Provide the (X, Y) coordinate of the cell's center where the given text is located.  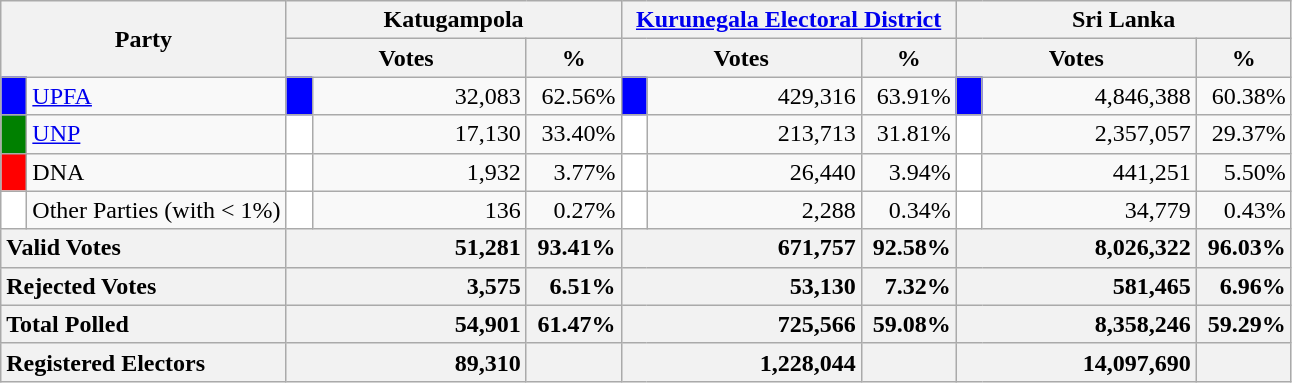
Valid Votes (144, 248)
Party (144, 39)
6.51% (574, 286)
63.91% (908, 96)
0.34% (908, 210)
DNA (156, 172)
1,932 (419, 172)
53,130 (741, 286)
8,358,246 (1076, 324)
Other Parties (with < 1%) (156, 210)
92.58% (908, 248)
Rejected Votes (144, 286)
Total Polled (144, 324)
32,083 (419, 96)
33.40% (574, 134)
3,575 (406, 286)
59.08% (908, 324)
Katugampola (454, 20)
Registered Electors (144, 362)
51,281 (406, 248)
7.32% (908, 286)
93.41% (574, 248)
14,097,690 (1076, 362)
1,228,044 (741, 362)
UPFA (156, 96)
60.38% (1244, 96)
581,465 (1076, 286)
136 (419, 210)
3.94% (908, 172)
89,310 (406, 362)
62.56% (574, 96)
54,901 (406, 324)
5.50% (1244, 172)
Kurunegala Electoral District (788, 20)
17,130 (419, 134)
26,440 (754, 172)
725,566 (741, 324)
61.47% (574, 324)
29.37% (1244, 134)
2,288 (754, 210)
3.77% (574, 172)
UNP (156, 134)
671,757 (741, 248)
6.96% (1244, 286)
Sri Lanka (1124, 20)
34,779 (1089, 210)
429,316 (754, 96)
213,713 (754, 134)
8,026,322 (1076, 248)
96.03% (1244, 248)
441,251 (1089, 172)
2,357,057 (1089, 134)
0.43% (1244, 210)
4,846,388 (1089, 96)
59.29% (1244, 324)
0.27% (574, 210)
31.81% (908, 134)
